Find where the given text appears and provide that cell's center as (x, y) coordinate. 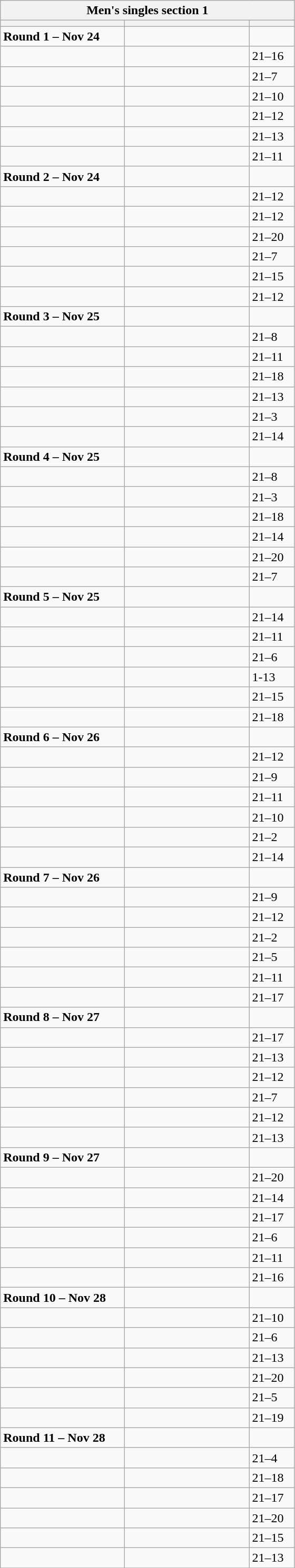
Round 8 – Nov 27 (63, 1017)
Round 6 – Nov 26 (63, 737)
Round 5 – Nov 25 (63, 597)
21–19 (272, 1418)
Round 10 – Nov 28 (63, 1298)
Men's singles section 1 (147, 11)
Round 11 – Nov 28 (63, 1438)
1-13 (272, 677)
Round 7 – Nov 26 (63, 877)
Round 1 – Nov 24 (63, 36)
Round 4 – Nov 25 (63, 457)
21–4 (272, 1458)
Round 2 – Nov 24 (63, 176)
Round 3 – Nov 25 (63, 317)
Round 9 – Nov 27 (63, 1157)
